Extract the (x, y) coordinate from the center of the cell holding the provided text.  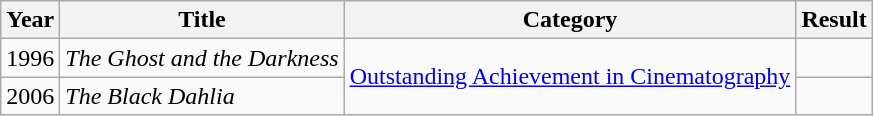
Year (30, 20)
1996 (30, 58)
Title (202, 20)
Category (570, 20)
The Black Dahlia (202, 96)
2006 (30, 96)
The Ghost and the Darkness (202, 58)
Result (834, 20)
Outstanding Achievement in Cinematography (570, 77)
